Return [x, y] of the center of cell containing provided text 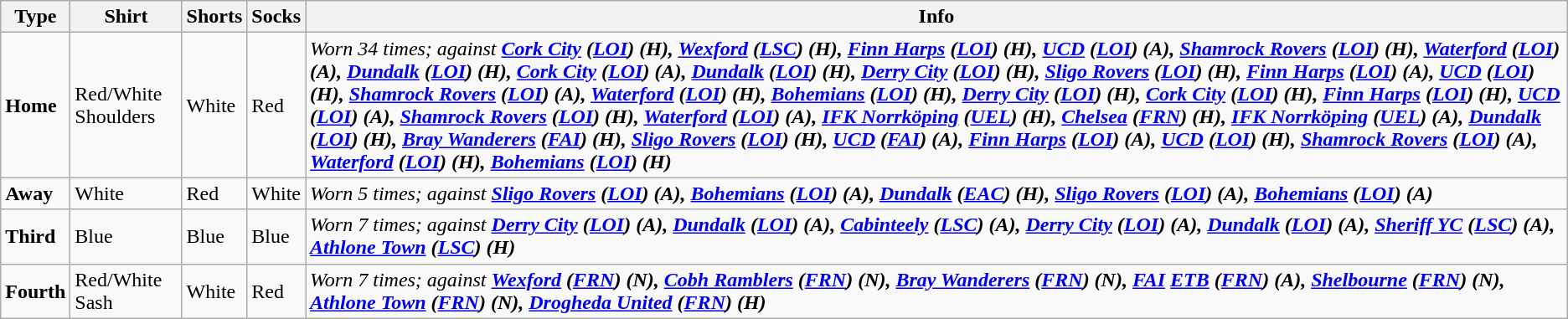
Third [35, 236]
Type [35, 17]
Fourth [35, 291]
Info [936, 17]
Worn 5 times; against Sligo Rovers (LOI) (A), Bohemians (LOI) (A), Dundalk (EAC) (H), Sligo Rovers (LOI) (A), Bohemians (LOI) (A) [936, 193]
Home [35, 105]
Shirt [126, 17]
Socks [276, 17]
Red/White Shoulders [126, 105]
Red/White Sash [126, 291]
Away [35, 193]
Shorts [214, 17]
